Determine the [X, Y] coordinate at the center of the cell enclosing the given text.  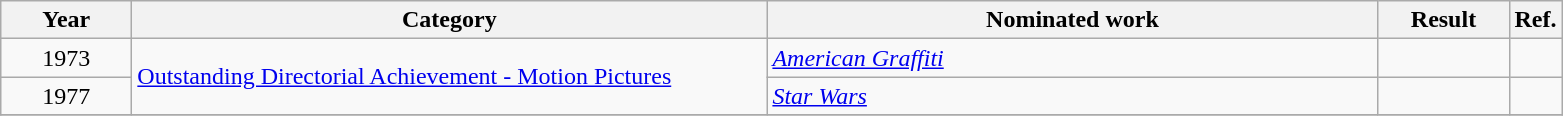
Year [66, 20]
1973 [66, 58]
American Graffiti [1072, 58]
Category [450, 20]
Nominated work [1072, 20]
Result [1444, 20]
Star Wars [1072, 96]
1977 [66, 96]
Outstanding Directorial Achievement - Motion Pictures [450, 77]
Ref. [1536, 20]
